For the text-containing cell, return its midpoint in (X, Y) coordinate format. 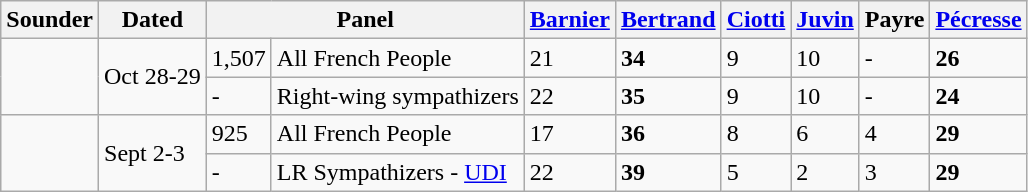
Oct 28-29 (153, 77)
1,507 (238, 58)
Juvin (825, 20)
4 (894, 134)
925 (238, 134)
Ciotti (756, 20)
Right-wing sympathizers (398, 96)
8 (756, 134)
34 (668, 58)
39 (668, 172)
21 (570, 58)
Bertrand (668, 20)
LR Sympathizers - UDI (398, 172)
24 (978, 96)
35 (668, 96)
5 (756, 172)
36 (668, 134)
Dated (153, 20)
26 (978, 58)
2 (825, 172)
3 (894, 172)
Pécresse (978, 20)
Sounder (50, 20)
6 (825, 134)
Payre (894, 20)
Panel (365, 20)
Barnier (570, 20)
17 (570, 134)
Sept 2-3 (153, 153)
